Provide the (x, y) coordinate of the cell's center where the given text is located.  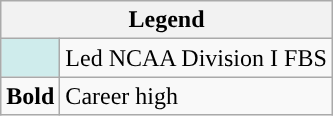
Led NCAA Division I FBS (196, 58)
Legend (167, 20)
Career high (196, 96)
Bold (30, 96)
